Search for the cell housing the specified text and yield its [X, Y] center coordinate. 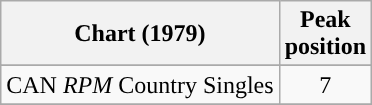
CAN RPM Country Singles [140, 85]
7 [325, 85]
Chart (1979) [140, 34]
Peakposition [325, 34]
